Return the (X, Y) coordinate for the center point of the cell that contains the specified text.  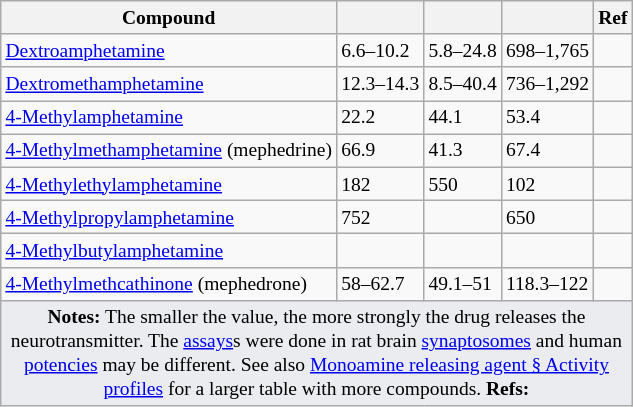
4-Methylpropylamphetamine (169, 216)
4-Methylethylamphetamine (169, 184)
44.1 (463, 118)
698–1,765 (547, 50)
4-Methylmethcathinone (mephedrone) (169, 284)
6.6–10.2 (380, 50)
550 (463, 184)
118.3–122 (547, 284)
67.4 (547, 150)
49.1–51 (463, 284)
53.4 (547, 118)
Compound (169, 18)
Ref (614, 18)
752 (380, 216)
58–62.7 (380, 284)
66.9 (380, 150)
102 (547, 184)
5.8–24.8 (463, 50)
4-Methylbutylamphetamine (169, 250)
Dextroamphetamine (169, 50)
182 (380, 184)
41.3 (463, 150)
736–1,292 (547, 84)
22.2 (380, 118)
Dextromethamphetamine (169, 84)
8.5–40.4 (463, 84)
4-Methylmethamphetamine (mephedrine) (169, 150)
12.3–14.3 (380, 84)
4-Methylamphetamine (169, 118)
650 (547, 216)
